Find where the given text appears and provide that cell's center as [X, Y] coordinate. 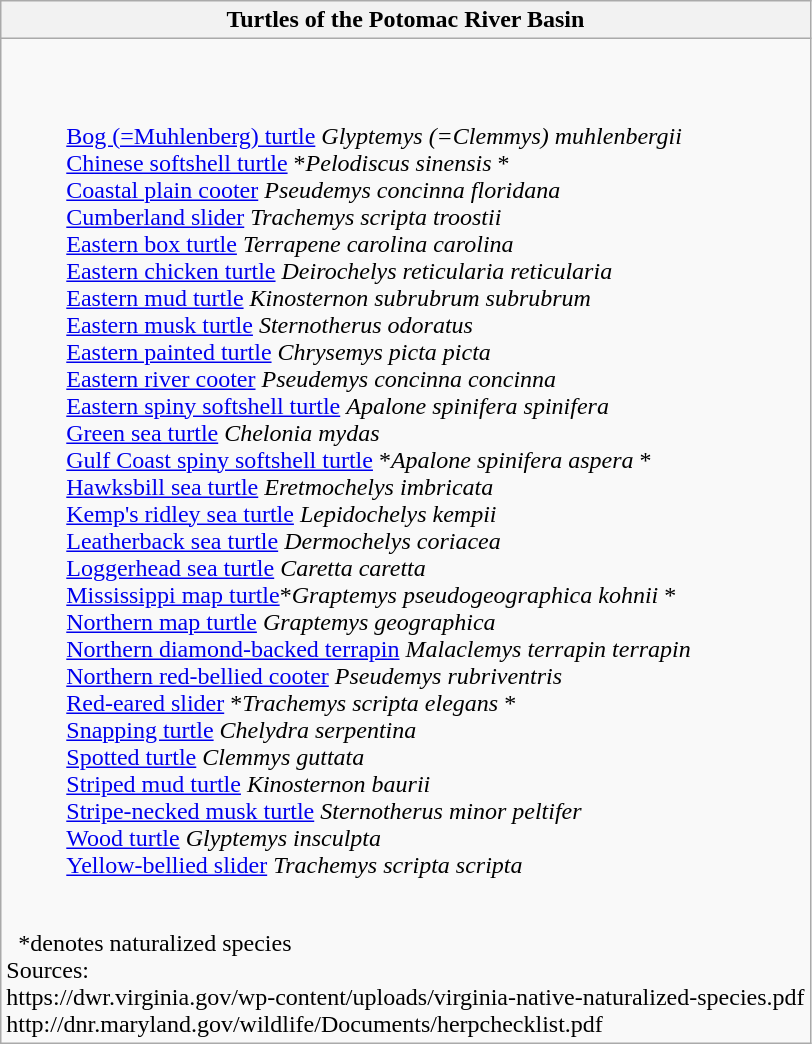
Turtles of the Potomac River Basin [406, 20]
